Detect which cell encompasses the target text, then output its [x, y] center coordinate. 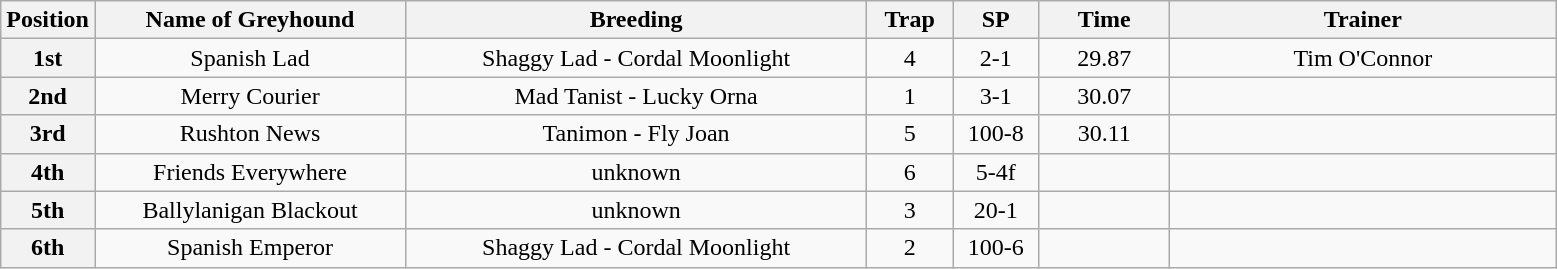
Friends Everywhere [250, 172]
100-6 [996, 248]
Mad Tanist - Lucky Orna [636, 96]
Spanish Lad [250, 58]
Name of Greyhound [250, 20]
30.07 [1104, 96]
100-8 [996, 134]
Rushton News [250, 134]
5 [910, 134]
Ballylanigan Blackout [250, 210]
Breeding [636, 20]
SP [996, 20]
6th [48, 248]
Position [48, 20]
4th [48, 172]
Tim O'Connor [1363, 58]
4 [910, 58]
6 [910, 172]
5-4f [996, 172]
2nd [48, 96]
1st [48, 58]
3rd [48, 134]
29.87 [1104, 58]
Merry Courier [250, 96]
30.11 [1104, 134]
2-1 [996, 58]
20-1 [996, 210]
Trainer [1363, 20]
Time [1104, 20]
5th [48, 210]
3 [910, 210]
3-1 [996, 96]
Tanimon - Fly Joan [636, 134]
2 [910, 248]
Spanish Emperor [250, 248]
Trap [910, 20]
1 [910, 96]
